Capture the cell that displays the provided text and extract its [X, Y] central coordinate. 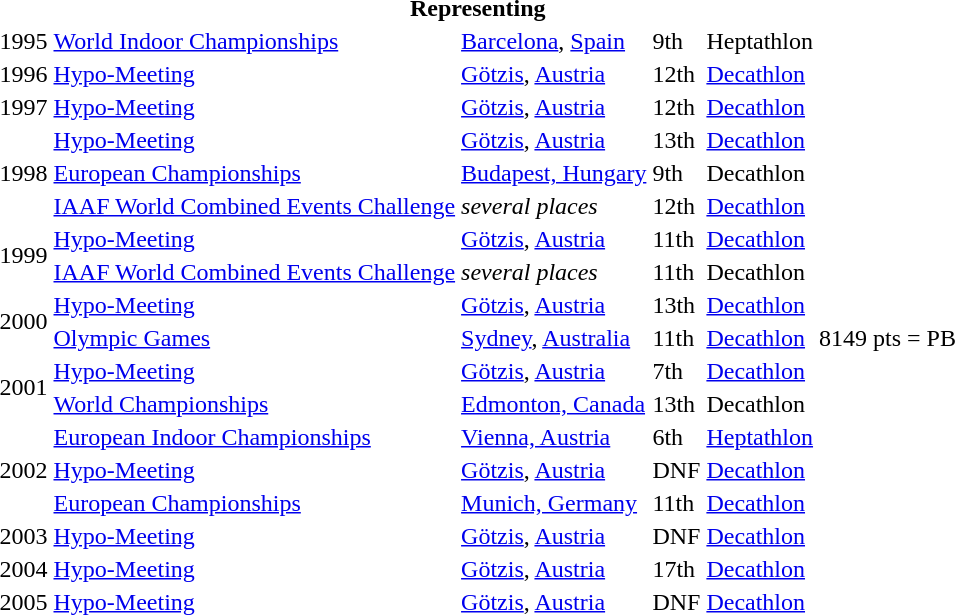
World Indoor Championships [254, 41]
European Indoor Championships [254, 437]
Sydney, Australia [554, 338]
17th [676, 569]
Vienna, Austria [554, 437]
Munich, Germany [554, 503]
World Championships [254, 404]
6th [676, 437]
Olympic Games [254, 338]
Budapest, Hungary [554, 173]
Edmonton, Canada [554, 404]
7th [676, 371]
Barcelona, Spain [554, 41]
